Extract the (x, y) coordinate from the center of the cell holding the provided text.  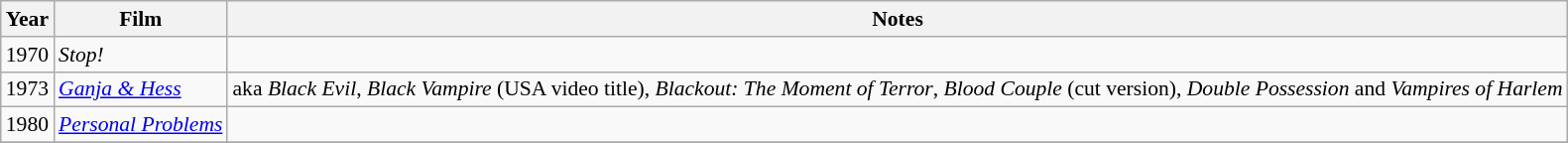
aka Black Evil, Black Vampire (USA video title), Blackout: The Moment of Terror, Blood Couple (cut version), Double Possession and Vampires of Harlem (897, 89)
Stop! (141, 55)
1973 (28, 89)
1970 (28, 55)
Ganja & Hess (141, 89)
Personal Problems (141, 125)
1980 (28, 125)
Year (28, 19)
Film (141, 19)
Notes (897, 19)
